Return the (x, y) coordinate for the center point of the cell that contains the specified text.  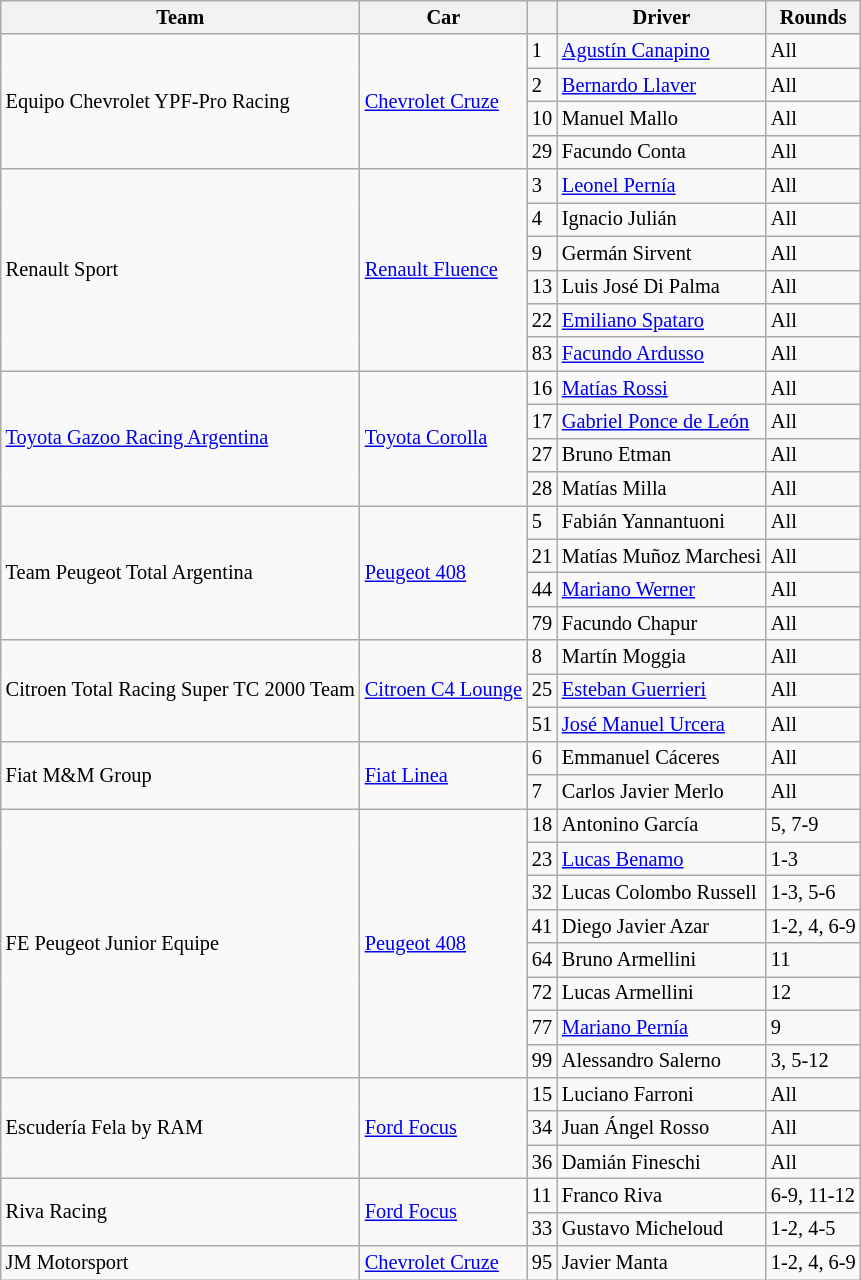
95 (542, 1263)
12 (814, 993)
FE Peugeot Junior Equipe (180, 942)
Bernardo Llaver (662, 85)
Matías Muñoz Marchesi (662, 556)
Rounds (814, 17)
Mariano Werner (662, 589)
Esteban Guerrieri (662, 690)
5, 7-9 (814, 825)
7 (542, 791)
Lucas Armellini (662, 993)
Toyota Corolla (444, 438)
72 (542, 993)
Antonino García (662, 825)
3 (542, 186)
41 (542, 926)
21 (542, 556)
Facundo Conta (662, 152)
51 (542, 724)
Car (444, 17)
Driver (662, 17)
Gabriel Ponce de León (662, 421)
17 (542, 421)
Citroen C4 Lounge (444, 690)
Diego Javier Azar (662, 926)
Fabián Yannantuoni (662, 522)
Alessandro Salerno (662, 1061)
Gustavo Micheloud (662, 1229)
Fiat Linea (444, 774)
77 (542, 1027)
Citroen Total Racing Super TC 2000 Team (180, 690)
33 (542, 1229)
Lucas Colombo Russell (662, 892)
Bruno Etman (662, 455)
99 (542, 1061)
16 (542, 388)
4 (542, 219)
Matías Rossi (662, 388)
8 (542, 657)
Emiliano Spataro (662, 320)
Emmanuel Cáceres (662, 758)
1 (542, 51)
Juan Ángel Rosso (662, 1128)
6-9, 11-12 (814, 1195)
Martín Moggia (662, 657)
2 (542, 85)
1-3 (814, 859)
13 (542, 287)
27 (542, 455)
Equipo Chevrolet YPF-Pro Racing (180, 102)
6 (542, 758)
44 (542, 589)
83 (542, 354)
1-3, 5-6 (814, 892)
28 (542, 489)
Bruno Armellini (662, 960)
5 (542, 522)
15 (542, 1094)
JM Motorsport (180, 1263)
Matías Milla (662, 489)
Renault Sport (180, 270)
25 (542, 690)
José Manuel Urcera (662, 724)
Fiat M&M Group (180, 774)
Renault Fluence (444, 270)
Team Peugeot Total Argentina (180, 572)
34 (542, 1128)
Ignacio Julián (662, 219)
Facundo Chapur (662, 623)
36 (542, 1162)
Facundo Ardusso (662, 354)
3, 5-12 (814, 1061)
32 (542, 892)
Damián Fineschi (662, 1162)
Agustín Canapino (662, 51)
Luciano Farroni (662, 1094)
Franco Riva (662, 1195)
23 (542, 859)
Manuel Mallo (662, 118)
Carlos Javier Merlo (662, 791)
Lucas Benamo (662, 859)
Team (180, 17)
Germán Sirvent (662, 253)
1-2, 4-5 (814, 1229)
Luis José Di Palma (662, 287)
22 (542, 320)
Escudería Fela by RAM (180, 1128)
Toyota Gazoo Racing Argentina (180, 438)
29 (542, 152)
Leonel Pernía (662, 186)
Riva Racing (180, 1212)
Mariano Pernía (662, 1027)
64 (542, 960)
Javier Manta (662, 1263)
79 (542, 623)
18 (542, 825)
10 (542, 118)
